Pinpoint the cell where the given text exists, returning its (x, y) midpoint coordinate. 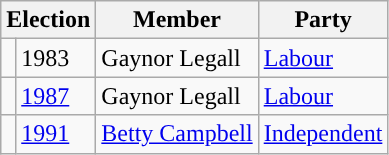
Election (48, 20)
1991 (56, 134)
Member (177, 20)
Independent (323, 134)
1987 (56, 96)
Party (323, 20)
1983 (56, 58)
Betty Campbell (177, 134)
